Locate the cell with the specified text and output its (x, y) center coordinate. 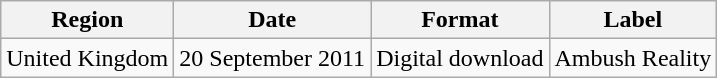
Label (633, 20)
Format (460, 20)
20 September 2011 (272, 58)
Region (88, 20)
Date (272, 20)
United Kingdom (88, 58)
Digital download (460, 58)
Ambush Reality (633, 58)
